Determine the (X, Y) coordinate at the center of the cell enclosing the given text.  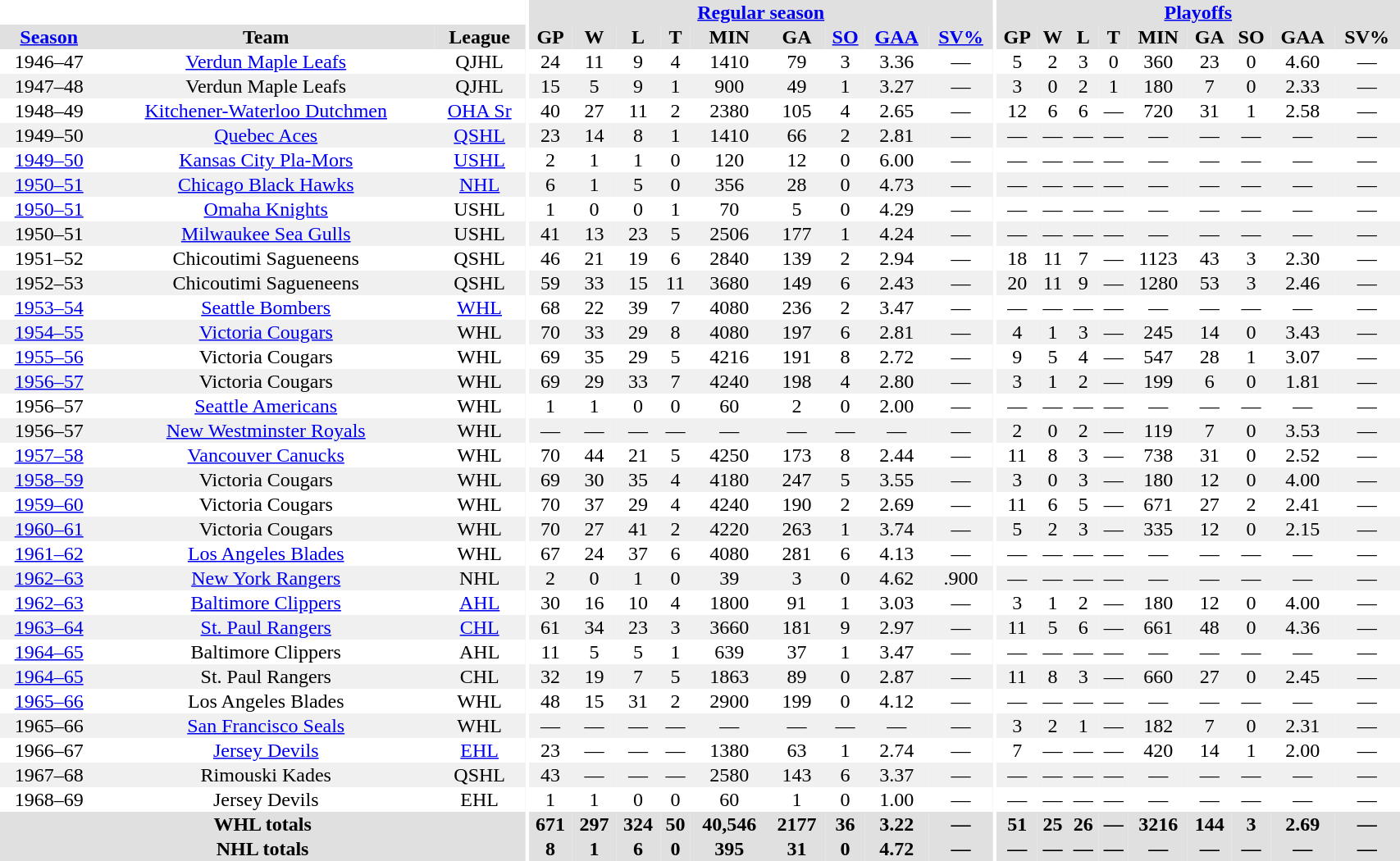
49 (797, 86)
1959–60 (49, 504)
68 (550, 307)
2.97 (897, 627)
738 (1158, 455)
190 (797, 504)
144 (1210, 824)
1967–68 (49, 775)
32 (550, 676)
2900 (730, 701)
177 (797, 234)
Kansas City Pla-Mors (266, 160)
League (479, 37)
1953–54 (49, 307)
247 (797, 480)
2.72 (897, 357)
2506 (730, 234)
61 (550, 627)
2177 (797, 824)
1952–53 (49, 283)
1961–62 (49, 553)
661 (1158, 627)
40,546 (730, 824)
20 (1017, 283)
WHL totals (262, 824)
4.29 (897, 209)
2380 (730, 111)
2.94 (897, 258)
2.52 (1302, 455)
Chicago Black Hawks (266, 184)
2.33 (1302, 86)
182 (1158, 726)
4.62 (897, 578)
3.22 (897, 824)
3.07 (1302, 357)
181 (797, 627)
1948–49 (49, 111)
46 (550, 258)
3.43 (1302, 332)
1946–47 (49, 61)
3.37 (897, 775)
44 (595, 455)
2.31 (1302, 726)
Regular season (761, 12)
1123 (1158, 258)
149 (797, 283)
San Francisco Seals (266, 726)
2.87 (897, 676)
1958–59 (49, 480)
3.55 (897, 480)
3660 (730, 627)
2.80 (897, 381)
40 (550, 111)
1.00 (897, 799)
10 (638, 603)
22 (595, 307)
13 (595, 234)
91 (797, 603)
4.12 (897, 701)
263 (797, 529)
2.65 (897, 111)
139 (797, 258)
4.60 (1302, 61)
2.30 (1302, 258)
.900 (961, 578)
119 (1158, 430)
4180 (730, 480)
297 (595, 824)
2.74 (897, 750)
1951–52 (49, 258)
197 (797, 332)
New York Rangers (266, 578)
105 (797, 111)
1947–48 (49, 86)
NHL totals (262, 849)
2.46 (1302, 283)
53 (1210, 283)
2.45 (1302, 676)
198 (797, 381)
Omaha Knights (266, 209)
1966–67 (49, 750)
63 (797, 750)
Team (266, 37)
120 (730, 160)
395 (730, 849)
51 (1017, 824)
324 (638, 824)
3680 (730, 283)
Seattle Bombers (266, 307)
Milwaukee Sea Gulls (266, 234)
1963–64 (49, 627)
1954–55 (49, 332)
Quebec Aces (266, 135)
34 (595, 627)
335 (1158, 529)
2.58 (1302, 111)
Kitchener-Waterloo Dutchmen (266, 111)
4.72 (897, 849)
25 (1053, 824)
2.15 (1302, 529)
Season (49, 37)
79 (797, 61)
420 (1158, 750)
143 (797, 775)
1.81 (1302, 381)
OHA Sr (479, 111)
547 (1158, 357)
2.44 (897, 455)
1280 (1158, 283)
89 (797, 676)
173 (797, 455)
Seattle Americans (266, 406)
4216 (730, 357)
1800 (730, 603)
360 (1158, 61)
900 (730, 86)
2840 (730, 258)
3.03 (897, 603)
3.53 (1302, 430)
26 (1083, 824)
4220 (730, 529)
1863 (730, 676)
660 (1158, 676)
16 (595, 603)
720 (1158, 111)
50 (676, 824)
Playoffs (1197, 12)
Rimouski Kades (266, 775)
3.36 (897, 61)
4.13 (897, 553)
2580 (730, 775)
1957–58 (49, 455)
1955–56 (49, 357)
2.43 (897, 283)
356 (730, 184)
1968–69 (49, 799)
6.00 (897, 160)
4.36 (1302, 627)
1380 (730, 750)
Vancouver Canucks (266, 455)
4.24 (897, 234)
4.73 (897, 184)
3.27 (897, 86)
2.41 (1302, 504)
236 (797, 307)
245 (1158, 332)
3.74 (897, 529)
66 (797, 135)
36 (846, 824)
3216 (1158, 824)
67 (550, 553)
639 (730, 652)
New Westminster Royals (266, 430)
191 (797, 357)
281 (797, 553)
18 (1017, 258)
59 (550, 283)
4250 (730, 455)
1960–61 (49, 529)
